Capture the cell that displays the provided text and extract its (x, y) central coordinate. 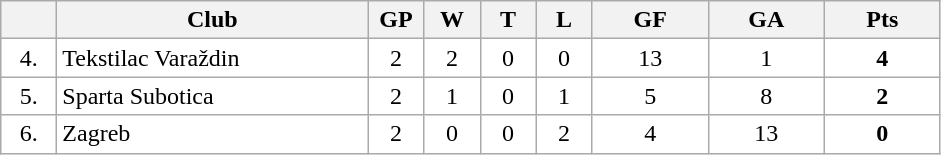
GA (766, 20)
Club (212, 20)
GP (396, 20)
4. (29, 58)
6. (29, 134)
5 (650, 96)
L (564, 20)
5. (29, 96)
T (508, 20)
GF (650, 20)
8 (766, 96)
Pts (882, 20)
Sparta Subotica (212, 96)
Zagreb (212, 134)
Tekstilac Varaždin (212, 58)
W (452, 20)
